Scan for the cell matching the given text and deliver its [x, y] coordinate at center. 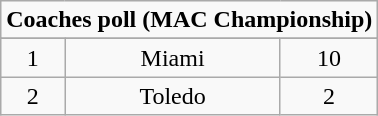
1 [33, 58]
Miami [172, 58]
Toledo [172, 96]
Coaches poll (MAC Championship) [190, 20]
10 [329, 58]
